For the text-containing cell, return its midpoint in (X, Y) coordinate format. 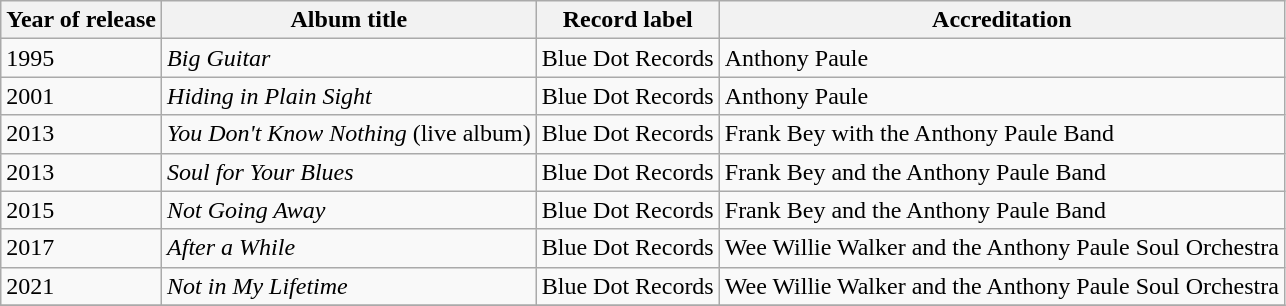
After a While (350, 248)
Accreditation (1002, 20)
2015 (82, 210)
You Don't Know Nothing (live album) (350, 134)
2021 (82, 286)
2001 (82, 96)
Record label (628, 20)
Not Going Away (350, 210)
2017 (82, 248)
Album title (350, 20)
Big Guitar (350, 58)
Frank Bey with the Anthony Paule Band (1002, 134)
Hiding in Plain Sight (350, 96)
1995 (82, 58)
Soul for Your Blues (350, 172)
Year of release (82, 20)
Not in My Lifetime (350, 286)
